Locate the cell with the specified text and output its [X, Y] center coordinate. 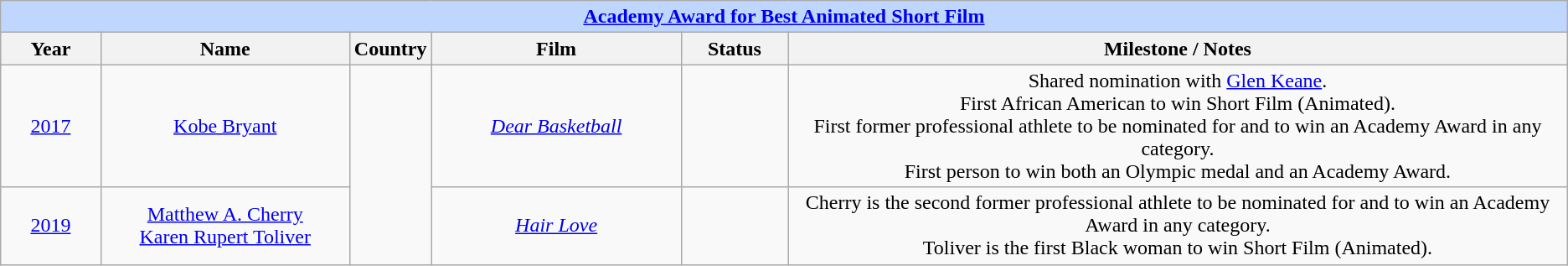
Hair Love [556, 226]
Film [556, 49]
Dear Basketball [556, 126]
2019 [50, 226]
Milestone / Notes [1178, 49]
Matthew A. Cherry Karen Rupert Toliver [224, 226]
Kobe Bryant [224, 126]
2017 [50, 126]
Year [50, 49]
Status [734, 49]
Country [390, 49]
Academy Award for Best Animated Short Film [784, 17]
Name [224, 49]
